Scan for the cell matching the given text and deliver its [x, y] coordinate at center. 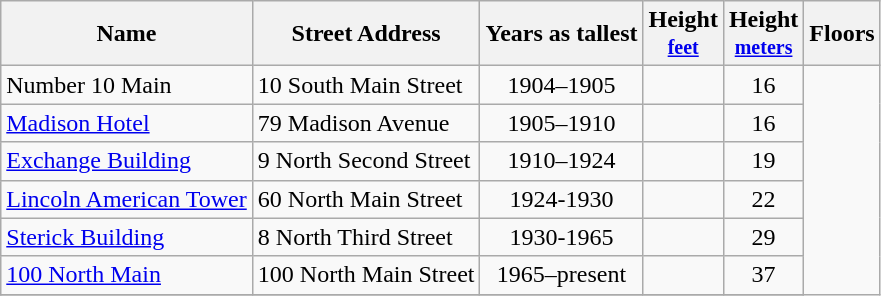
60 North Main Street [366, 199]
1904–1905 [562, 85]
Lincoln American Tower [127, 199]
1965–present [562, 275]
Years as tallest [562, 34]
1924-1930 [562, 199]
8 North Third Street [366, 237]
29 [763, 237]
79 Madison Avenue [366, 123]
Exchange Building [127, 161]
22 [763, 199]
100 North Main Street [366, 275]
1910–1924 [562, 161]
Street Address [366, 34]
19 [763, 161]
Heightfeet [683, 34]
Madison Hotel [127, 123]
Number 10 Main [127, 85]
9 North Second Street [366, 161]
100 North Main [127, 275]
1905–1910 [562, 123]
Sterick Building [127, 237]
37 [763, 275]
Heightmeters [763, 34]
1930-1965 [562, 237]
Name [127, 34]
Floors [842, 34]
10 South Main Street [366, 85]
